For the text-containing cell, return its midpoint in [x, y] coordinate format. 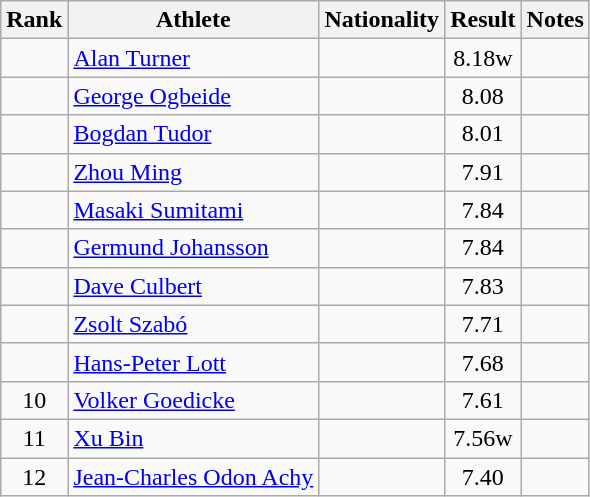
10 [34, 400]
8.08 [483, 96]
7.71 [483, 324]
Athlete [194, 20]
Germund Johansson [194, 248]
7.68 [483, 362]
Notes [555, 20]
Alan Turner [194, 58]
7.91 [483, 172]
7.40 [483, 477]
Dave Culbert [194, 286]
Bogdan Tudor [194, 134]
8.01 [483, 134]
Zsolt Szabó [194, 324]
Masaki Sumitami [194, 210]
Rank [34, 20]
12 [34, 477]
7.61 [483, 400]
Jean-Charles Odon Achy [194, 477]
11 [34, 438]
7.83 [483, 286]
Nationality [382, 20]
7.56w [483, 438]
Volker Goedicke [194, 400]
Zhou Ming [194, 172]
Result [483, 20]
Hans-Peter Lott [194, 362]
8.18w [483, 58]
George Ogbeide [194, 96]
Xu Bin [194, 438]
